Provide the (X, Y) coordinate of the cell's center where the given text is located.  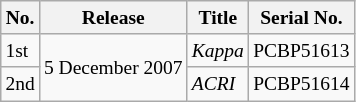
No. (20, 18)
Kappa (218, 50)
Title (218, 18)
ACRI (218, 84)
PCBP51614 (301, 84)
Serial No. (301, 18)
Release (113, 18)
5 December 2007 (113, 68)
2nd (20, 84)
1st (20, 50)
PCBP51613 (301, 50)
